Output the [X, Y] coordinate of the center of the cell containing the given text.  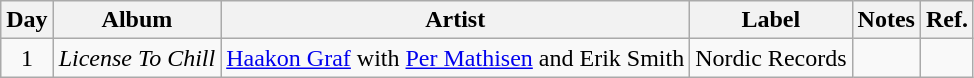
Ref. [946, 20]
Nordic Records [771, 58]
Haakon Graf with Per Mathisen and Erik Smith [456, 58]
Notes [886, 20]
Album [137, 20]
Artist [456, 20]
1 [27, 58]
Label [771, 20]
License To Chill [137, 58]
Day [27, 20]
